From the cell containing the given text, extract its center point as [x, y] coordinate. 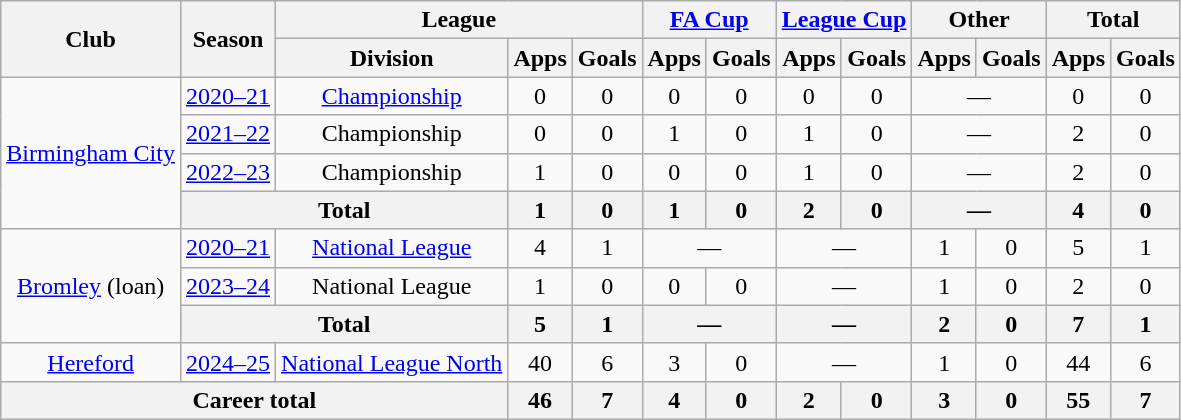
2023–24 [228, 286]
National League North [392, 362]
Bromley (loan) [91, 286]
Other [979, 20]
League [459, 20]
Hereford [91, 362]
40 [540, 362]
Career total [254, 400]
League Cup [844, 20]
46 [540, 400]
Season [228, 39]
Club [91, 39]
55 [1078, 400]
FA Cup [709, 20]
44 [1078, 362]
Division [392, 58]
2022–23 [228, 172]
2021–22 [228, 134]
2024–25 [228, 362]
Birmingham City [91, 153]
